Detect which cell encompasses the target text, then output its (X, Y) center coordinate. 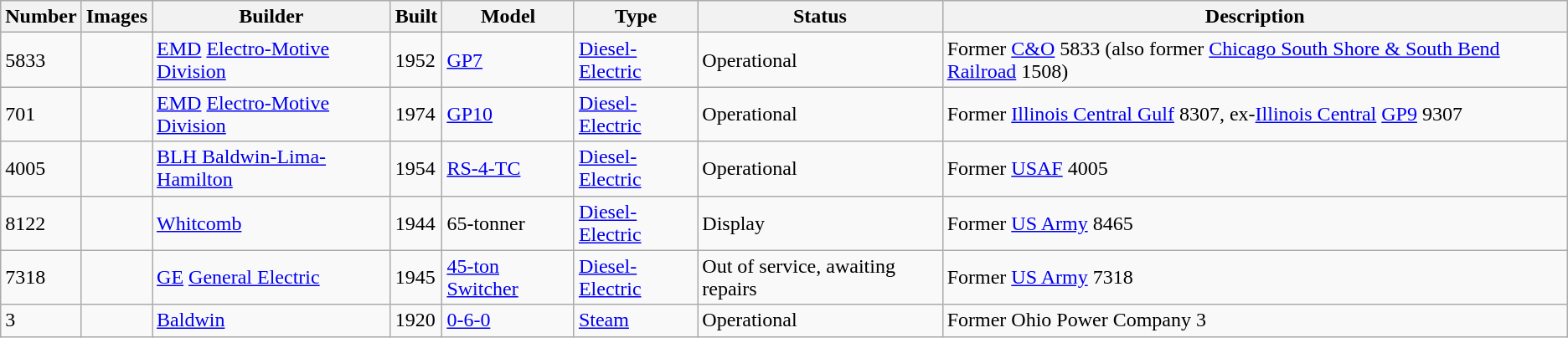
7318 (41, 278)
Display (820, 223)
Former C&O 5833 (also former Chicago South Shore & South Bend Railroad 1508) (1255, 60)
1944 (416, 223)
1945 (416, 278)
3 (41, 320)
GE General Electric (271, 278)
Former Illinois Central Gulf 8307, ex-Illinois Central GP9 9307 (1255, 114)
Number (41, 17)
45-ton Switcher (508, 278)
GP7 (508, 60)
Former USAF 4005 (1255, 169)
8122 (41, 223)
Status (820, 17)
Out of service, awaiting repairs (820, 278)
1974 (416, 114)
1952 (416, 60)
5833 (41, 60)
BLH Baldwin-Lima-Hamilton (271, 169)
1920 (416, 320)
Type (635, 17)
Former US Army 8465 (1255, 223)
0-6-0 (508, 320)
Steam (635, 320)
GP10 (508, 114)
Baldwin (271, 320)
65-tonner (508, 223)
Built (416, 17)
Description (1255, 17)
Former US Army 7318 (1255, 278)
4005 (41, 169)
Model (508, 17)
Builder (271, 17)
Former Ohio Power Company 3 (1255, 320)
Whitcomb (271, 223)
1954 (416, 169)
Images (116, 17)
701 (41, 114)
RS-4-TC (508, 169)
